Detect which cell encompasses the target text, then output its (x, y) center coordinate. 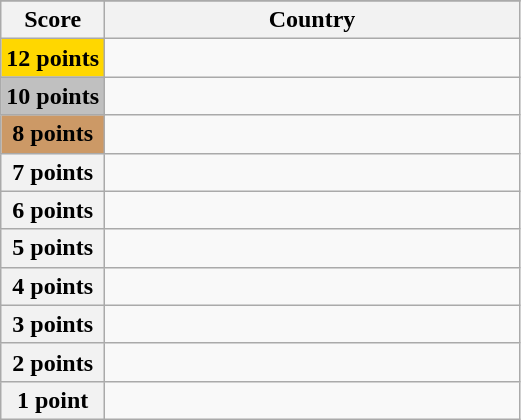
2 points (53, 362)
3 points (53, 324)
Country (312, 20)
8 points (53, 134)
Score (53, 20)
6 points (53, 210)
7 points (53, 172)
1 point (53, 400)
12 points (53, 58)
4 points (53, 286)
10 points (53, 96)
5 points (53, 248)
